Return (x, y) of the center of cell containing provided text 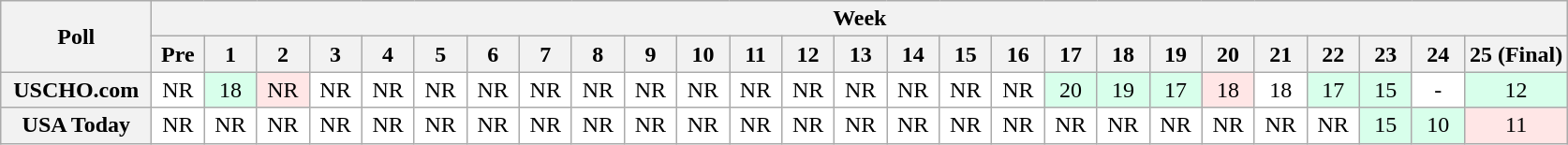
16 (1018, 54)
5 (440, 54)
Poll (77, 36)
13 (861, 54)
Week (860, 19)
6 (493, 54)
21 (1280, 54)
USA Today (77, 125)
1 (230, 54)
7 (545, 54)
4 (388, 54)
25 (Final) (1516, 54)
- (1438, 90)
23 (1385, 54)
2 (283, 54)
9 (650, 54)
22 (1333, 54)
8 (598, 54)
Pre (178, 54)
14 (913, 54)
24 (1438, 54)
USCHO.com (77, 90)
3 (335, 54)
